Find where the given text appears and provide that cell's center as (X, Y) coordinate. 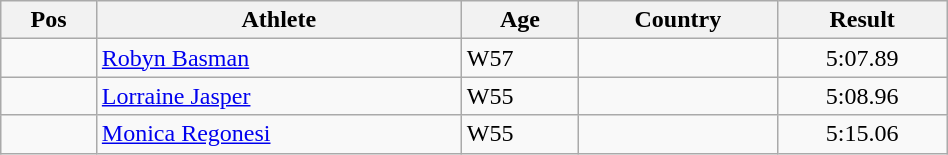
Pos (49, 20)
Lorraine Jasper (278, 96)
5:15.06 (862, 134)
Result (862, 20)
Monica Regonesi (278, 134)
Age (520, 20)
W57 (520, 58)
Country (678, 20)
Athlete (278, 20)
5:08.96 (862, 96)
5:07.89 (862, 58)
Robyn Basman (278, 58)
